For the text-containing cell, return its midpoint in (X, Y) coordinate format. 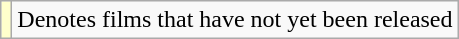
Denotes films that have not yet been released (235, 20)
